Scan for the cell matching the given text and deliver its [X, Y] coordinate at center. 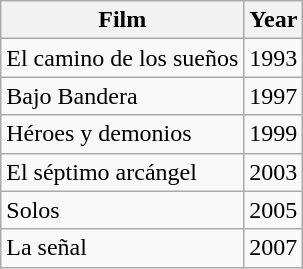
Bajo Bandera [122, 96]
1993 [274, 58]
1997 [274, 96]
Film [122, 20]
2007 [274, 248]
1999 [274, 134]
Solos [122, 210]
La señal [122, 248]
El camino de los sueños [122, 58]
Year [274, 20]
El séptimo arcángel [122, 172]
2005 [274, 210]
Héroes y demonios [122, 134]
2003 [274, 172]
